Determine the [X, Y] coordinate at the center of the cell enclosing the given text.  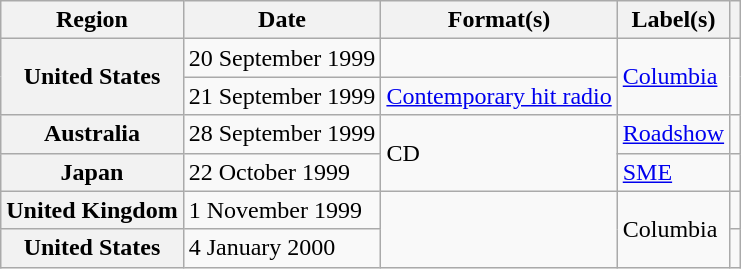
Australia [92, 134]
Region [92, 20]
CD [499, 153]
Contemporary hit radio [499, 96]
SME [673, 172]
Label(s) [673, 20]
4 January 2000 [282, 248]
Date [282, 20]
20 September 1999 [282, 58]
21 September 1999 [282, 96]
28 September 1999 [282, 134]
Roadshow [673, 134]
22 October 1999 [282, 172]
1 November 1999 [282, 210]
United Kingdom [92, 210]
Japan [92, 172]
Format(s) [499, 20]
